Return (X, Y) of the center of cell containing provided text 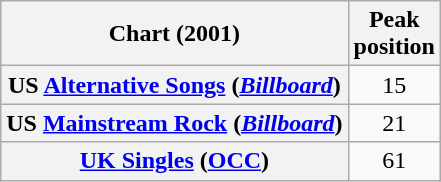
US Mainstream Rock (Billboard) (174, 123)
UK Singles (OCC) (174, 161)
61 (394, 161)
US Alternative Songs (Billboard) (174, 85)
21 (394, 123)
Peakposition (394, 34)
Chart (2001) (174, 34)
15 (394, 85)
